Identify which cell holds the provided text, then report its [x, y] central coordinate. 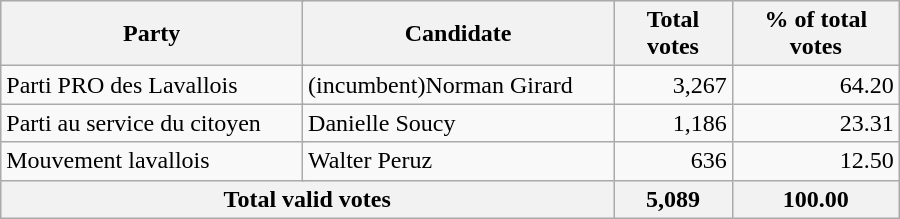
636 [674, 161]
Walter Peruz [458, 161]
Total votes [674, 34]
% of total votes [816, 34]
Party [152, 34]
23.31 [816, 123]
5,089 [674, 199]
Total valid votes [308, 199]
100.00 [816, 199]
Parti PRO des Lavallois [152, 85]
3,267 [674, 85]
Candidate [458, 34]
1,186 [674, 123]
Danielle Soucy [458, 123]
(incumbent)Norman Girard [458, 85]
64.20 [816, 85]
Parti au service du citoyen [152, 123]
12.50 [816, 161]
Mouvement lavallois [152, 161]
